Return the (X, Y) coordinate for the center point of the cell that contains the specified text.  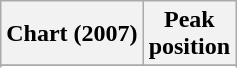
Peakposition (189, 34)
Chart (2007) (72, 34)
